Find where the given text appears and provide that cell's center as [x, y] coordinate. 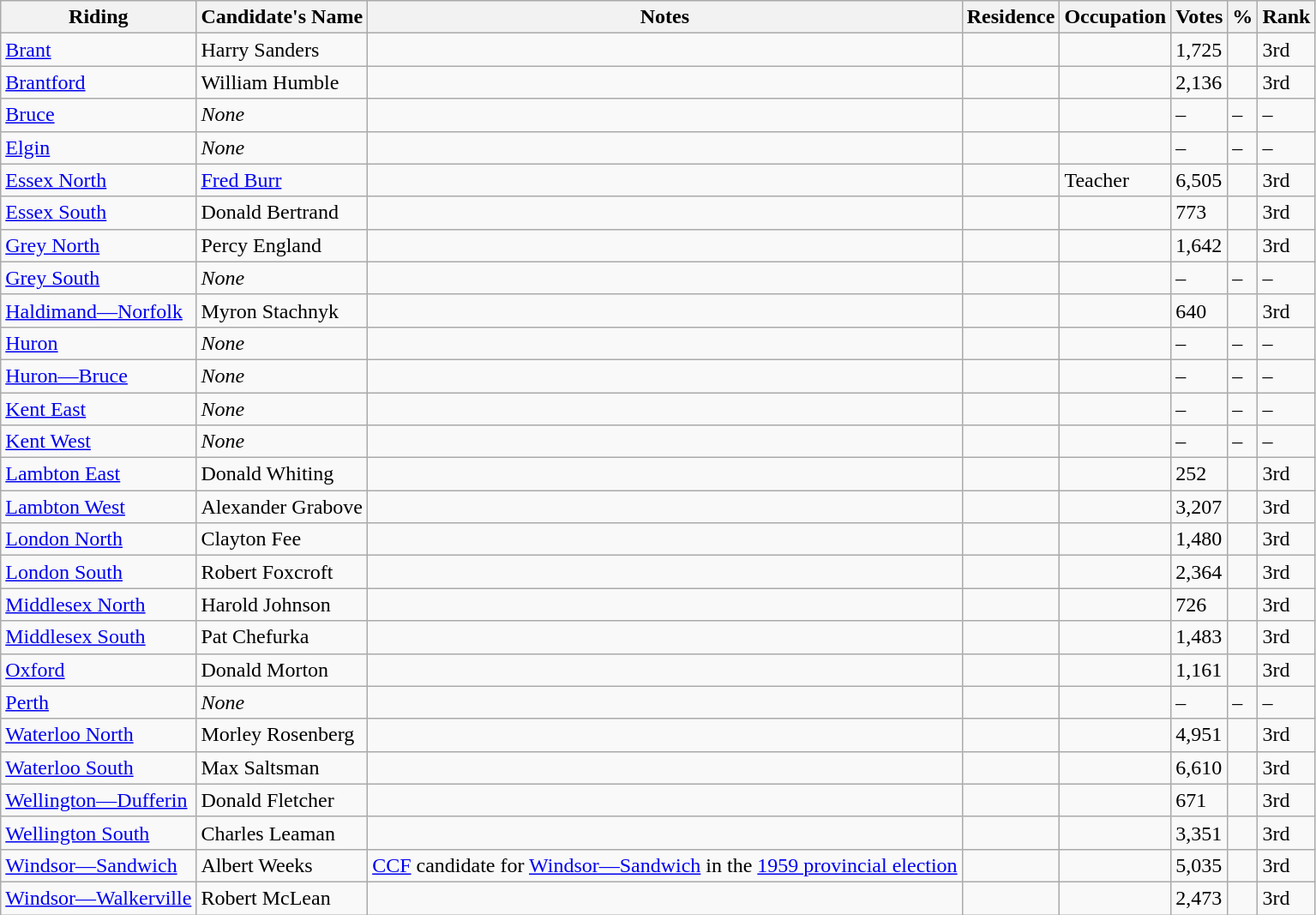
Harry Sanders [282, 50]
Elgin [99, 147]
Grey North [99, 245]
Robert Foxcroft [282, 572]
Donald Fletcher [282, 800]
Oxford [99, 670]
Alexander Grabove [282, 507]
671 [1199, 800]
Donald Whiting [282, 474]
Percy England [282, 245]
Haldimand—Norfolk [99, 310]
2,136 [1199, 82]
252 [1199, 474]
Brant [99, 50]
2,473 [1199, 898]
Charles Leaman [282, 833]
CCF candidate for Windsor—Sandwich in the 1959 provincial election [665, 865]
% [1243, 17]
Harold Johnson [282, 605]
Rank [1286, 17]
Middlesex South [99, 637]
Waterloo North [99, 735]
1,725 [1199, 50]
Essex South [99, 213]
Huron—Bruce [99, 376]
Teacher [1115, 180]
726 [1199, 605]
Waterloo South [99, 768]
Votes [1199, 17]
Riding [99, 17]
William Humble [282, 82]
Albert Weeks [282, 865]
Occupation [1115, 17]
Grey South [99, 278]
Bruce [99, 115]
London South [99, 572]
Middlesex North [99, 605]
Notes [665, 17]
Wellington—Dufferin [99, 800]
2,364 [1199, 572]
London North [99, 539]
Donald Morton [282, 670]
1,642 [1199, 245]
Lambton West [99, 507]
Huron [99, 343]
Donald Bertrand [282, 213]
Residence [1011, 17]
5,035 [1199, 865]
773 [1199, 213]
Wellington South [99, 833]
6,505 [1199, 180]
Essex North [99, 180]
Max Saltsman [282, 768]
Robert McLean [282, 898]
Kent East [99, 409]
Brantford [99, 82]
3,351 [1199, 833]
Pat Chefurka [282, 637]
Clayton Fee [282, 539]
640 [1199, 310]
Kent West [99, 442]
Morley Rosenberg [282, 735]
6,610 [1199, 768]
Windsor—Sandwich [99, 865]
Lambton East [99, 474]
Fred Burr [282, 180]
Candidate's Name [282, 17]
Windsor—Walkerville [99, 898]
1,480 [1199, 539]
1,483 [1199, 637]
Perth [99, 702]
1,161 [1199, 670]
3,207 [1199, 507]
Myron Stachnyk [282, 310]
4,951 [1199, 735]
